Locate the cell with the specified text and output its [x, y] center coordinate. 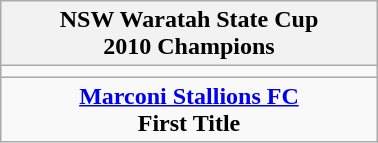
Marconi Stallions FCFirst Title [189, 110]
NSW Waratah State Cup2010 Champions [189, 34]
